Find where the given text appears and provide that cell's center as [x, y] coordinate. 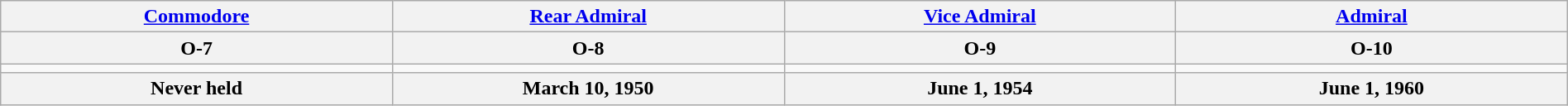
Commodore [197, 17]
Admiral [1372, 17]
O-7 [197, 48]
Vice Admiral [980, 17]
O-8 [588, 48]
Never held [197, 89]
Rear Admiral [588, 17]
O-10 [1372, 48]
March 10, 1950 [588, 89]
June 1, 1954 [980, 89]
June 1, 1960 [1372, 89]
O-9 [980, 48]
